Detect which cell encompasses the target text, then output its (x, y) center coordinate. 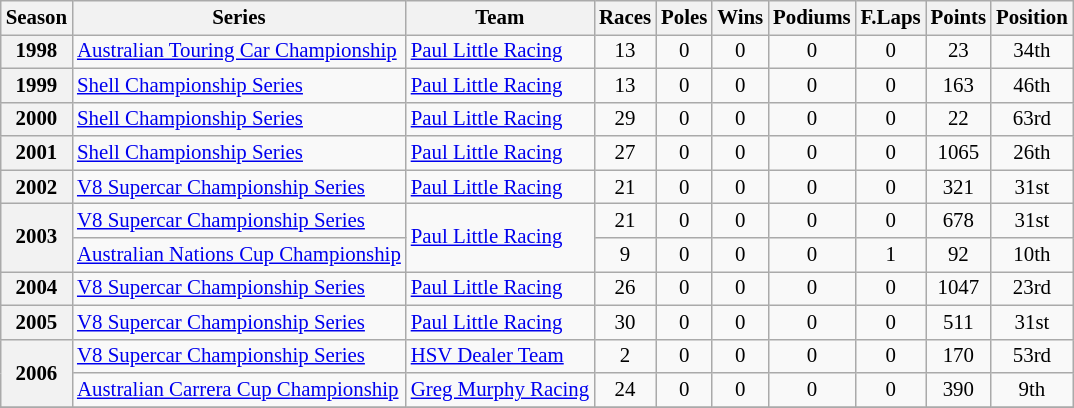
2004 (36, 288)
Wins (740, 18)
F.Laps (891, 18)
Australian Nations Cup Championship (239, 255)
26th (1032, 153)
Greg Murphy Racing (500, 390)
HSV Dealer Team (500, 356)
1999 (36, 85)
1047 (958, 288)
46th (1032, 85)
321 (958, 187)
2006 (36, 373)
34th (1032, 51)
10th (1032, 255)
63rd (1032, 119)
2000 (36, 119)
92 (958, 255)
27 (625, 153)
1998 (36, 51)
23rd (1032, 288)
29 (625, 119)
2003 (36, 238)
Points (958, 18)
Podiums (812, 18)
Australian Carrera Cup Championship (239, 390)
Australian Touring Car Championship (239, 51)
Position (1032, 18)
9 (625, 255)
30 (625, 322)
2001 (36, 153)
1 (891, 255)
2 (625, 356)
Poles (684, 18)
9th (1032, 390)
23 (958, 51)
Races (625, 18)
2002 (36, 187)
24 (625, 390)
Team (500, 18)
163 (958, 85)
1065 (958, 153)
26 (625, 288)
678 (958, 221)
2005 (36, 322)
22 (958, 119)
53rd (1032, 356)
390 (958, 390)
511 (958, 322)
170 (958, 356)
Series (239, 18)
Season (36, 18)
